From the cell containing the given text, extract its center point as (X, Y) coordinate. 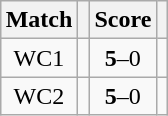
WC2 (39, 96)
Score (123, 20)
WC1 (39, 58)
Match (39, 20)
